From the cell containing the given text, extract its center point as (X, Y) coordinate. 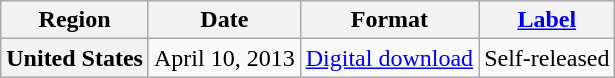
Date (224, 20)
Format (389, 20)
Digital download (389, 58)
Region (75, 20)
United States (75, 58)
Label (547, 20)
April 10, 2013 (224, 58)
Self-released (547, 58)
